Detect which cell encompasses the target text, then output its (x, y) center coordinate. 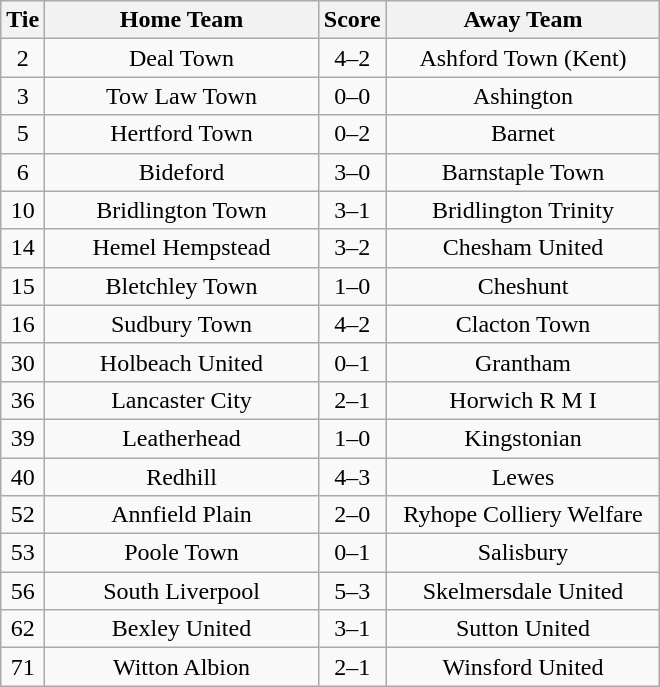
3–2 (352, 248)
52 (23, 515)
53 (23, 553)
39 (23, 438)
Deal Town (182, 58)
Away Team (523, 20)
3–0 (352, 172)
Redhill (182, 477)
Leatherhead (182, 438)
Ashford Town (Kent) (523, 58)
Bideford (182, 172)
15 (23, 286)
Hemel Hempstead (182, 248)
Grantham (523, 362)
Bridlington Trinity (523, 210)
Bridlington Town (182, 210)
10 (23, 210)
0–2 (352, 134)
Barnstaple Town (523, 172)
Sudbury Town (182, 324)
Ryhope Colliery Welfare (523, 515)
Home Team (182, 20)
5–3 (352, 591)
Sutton United (523, 629)
Annfield Plain (182, 515)
Lancaster City (182, 400)
Bletchley Town (182, 286)
Clacton Town (523, 324)
Salisbury (523, 553)
Score (352, 20)
Tow Law Town (182, 96)
Kingstonian (523, 438)
Barnet (523, 134)
3 (23, 96)
Poole Town (182, 553)
Skelmersdale United (523, 591)
Hertford Town (182, 134)
Bexley United (182, 629)
36 (23, 400)
Holbeach United (182, 362)
62 (23, 629)
6 (23, 172)
56 (23, 591)
Cheshunt (523, 286)
2 (23, 58)
Witton Albion (182, 667)
4–3 (352, 477)
40 (23, 477)
16 (23, 324)
71 (23, 667)
Lewes (523, 477)
0–0 (352, 96)
Chesham United (523, 248)
Tie (23, 20)
30 (23, 362)
Ashington (523, 96)
South Liverpool (182, 591)
2–0 (352, 515)
Winsford United (523, 667)
Horwich R M I (523, 400)
5 (23, 134)
14 (23, 248)
